Return (x, y) of the center of cell containing provided text 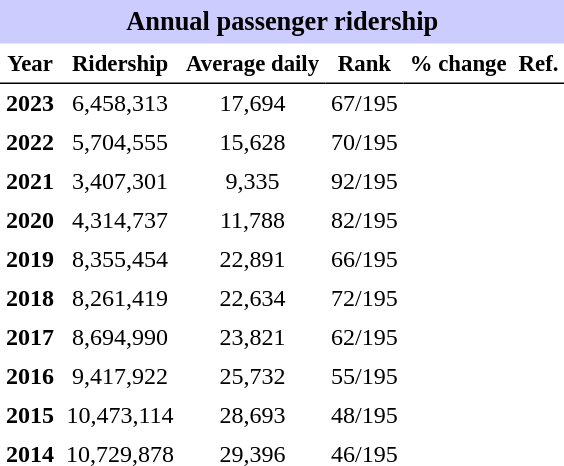
2023 (30, 104)
22,891 (252, 260)
23,821 (252, 338)
8,355,454 (120, 260)
48/195 (364, 416)
% change (458, 64)
2015 (30, 416)
2019 (30, 260)
55/195 (364, 376)
11,788 (252, 220)
10,473,114 (120, 416)
9,335 (252, 182)
2016 (30, 376)
6,458,313 (120, 104)
25,732 (252, 376)
Rank (364, 64)
Average daily (252, 64)
2018 (30, 298)
5,704,555 (120, 142)
4,314,737 (120, 220)
17,694 (252, 104)
2022 (30, 142)
Ridership (120, 64)
66/195 (364, 260)
8,261,419 (120, 298)
9,417,922 (120, 376)
2021 (30, 182)
2017 (30, 338)
Annual passenger ridership (282, 22)
67/195 (364, 104)
15,628 (252, 142)
8,694,990 (120, 338)
2020 (30, 220)
3,407,301 (120, 182)
28,693 (252, 416)
72/195 (364, 298)
Year (30, 64)
92/195 (364, 182)
22,634 (252, 298)
70/195 (364, 142)
62/195 (364, 338)
82/195 (364, 220)
